Find where the given text appears and provide that cell's center as [x, y] coordinate. 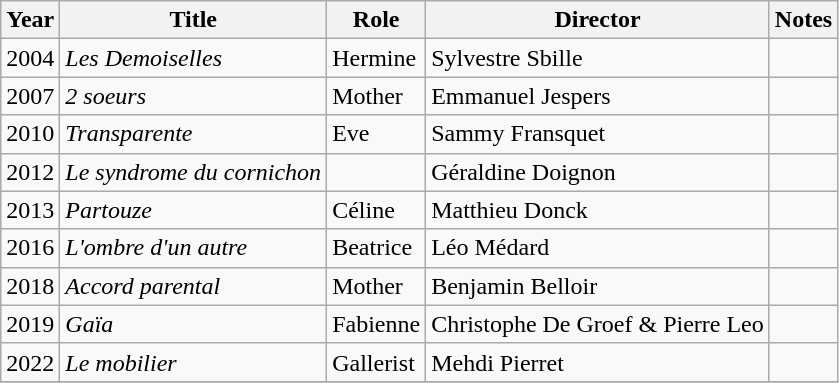
Title [194, 20]
2012 [30, 172]
Partouze [194, 210]
Hermine [376, 58]
L'ombre d'un autre [194, 248]
2 soeurs [194, 96]
Emmanuel Jespers [598, 96]
Year [30, 20]
Mehdi Pierret [598, 362]
Transparente [194, 134]
Sylvestre Sbille [598, 58]
Gallerist [376, 362]
2004 [30, 58]
Matthieu Donck [598, 210]
Benjamin Belloir [598, 286]
2013 [30, 210]
2007 [30, 96]
Léo Médard [598, 248]
Gaïa [194, 324]
Les Demoiselles [194, 58]
Christophe De Groef & Pierre Leo [598, 324]
Beatrice [376, 248]
Eve [376, 134]
2010 [30, 134]
Notes [803, 20]
Accord parental [194, 286]
2019 [30, 324]
Céline [376, 210]
Role [376, 20]
Géraldine Doignon [598, 172]
2016 [30, 248]
Sammy Fransquet [598, 134]
Director [598, 20]
Le syndrome du cornichon [194, 172]
Le mobilier [194, 362]
2018 [30, 286]
Fabienne [376, 324]
2022 [30, 362]
